Detect which cell encompasses the target text, then output its (x, y) center coordinate. 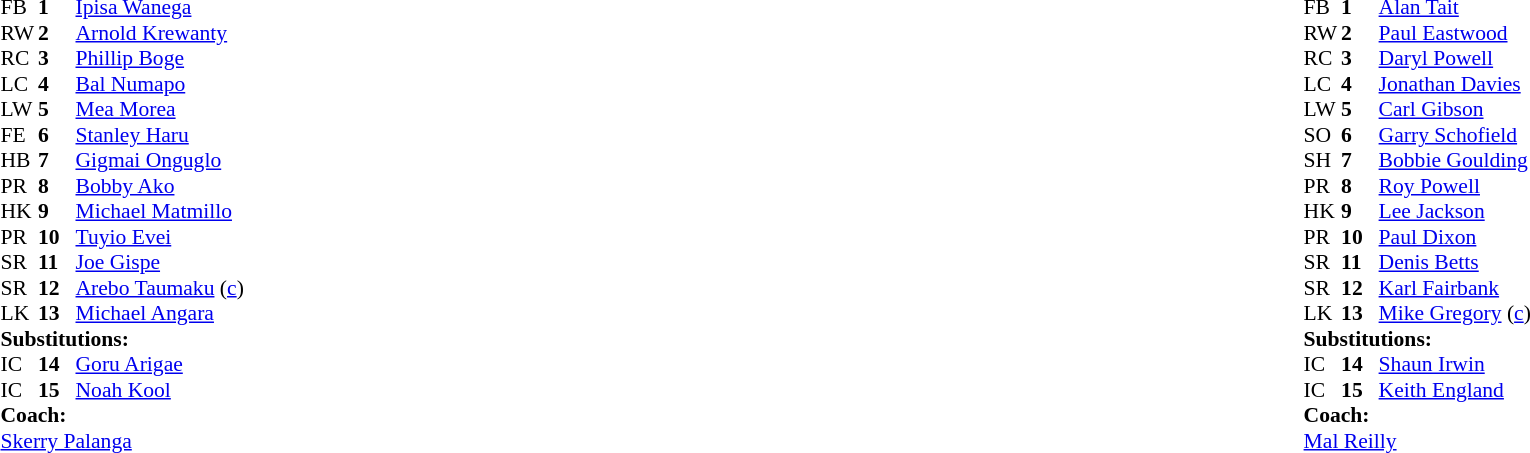
Stanley Haru (160, 135)
Noah Kool (160, 390)
Bobby Ako (160, 186)
SH (1323, 161)
Arnold Krewanty (160, 33)
Arebo Taumaku (c) (160, 288)
Mea Morea (160, 109)
Michael Angara (160, 313)
Phillip Boge (160, 59)
Coach: (122, 415)
Joe Gispe (160, 263)
Goru Arigae (160, 365)
FE (19, 135)
Bal Numapo (160, 84)
Gigmai Onguglo (160, 161)
HB (19, 161)
Michael Matmillo (160, 211)
Substitutions: (122, 339)
SO (1323, 135)
Tuyio Evei (160, 237)
